Return (x, y) of the center of cell containing provided text 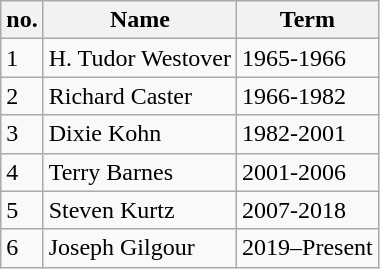
5 (22, 210)
Richard Caster (140, 96)
Terry Barnes (140, 172)
2019–Present (308, 248)
2007-2018 (308, 210)
3 (22, 134)
Dixie Kohn (140, 134)
Joseph Gilgour (140, 248)
2 (22, 96)
Steven Kurtz (140, 210)
Term (308, 20)
Name (140, 20)
1965-1966 (308, 58)
H. Tudor Westover (140, 58)
6 (22, 248)
no. (22, 20)
1966-1982 (308, 96)
4 (22, 172)
2001-2006 (308, 172)
1982-2001 (308, 134)
1 (22, 58)
